Search for the cell housing the specified text and yield its (x, y) center coordinate. 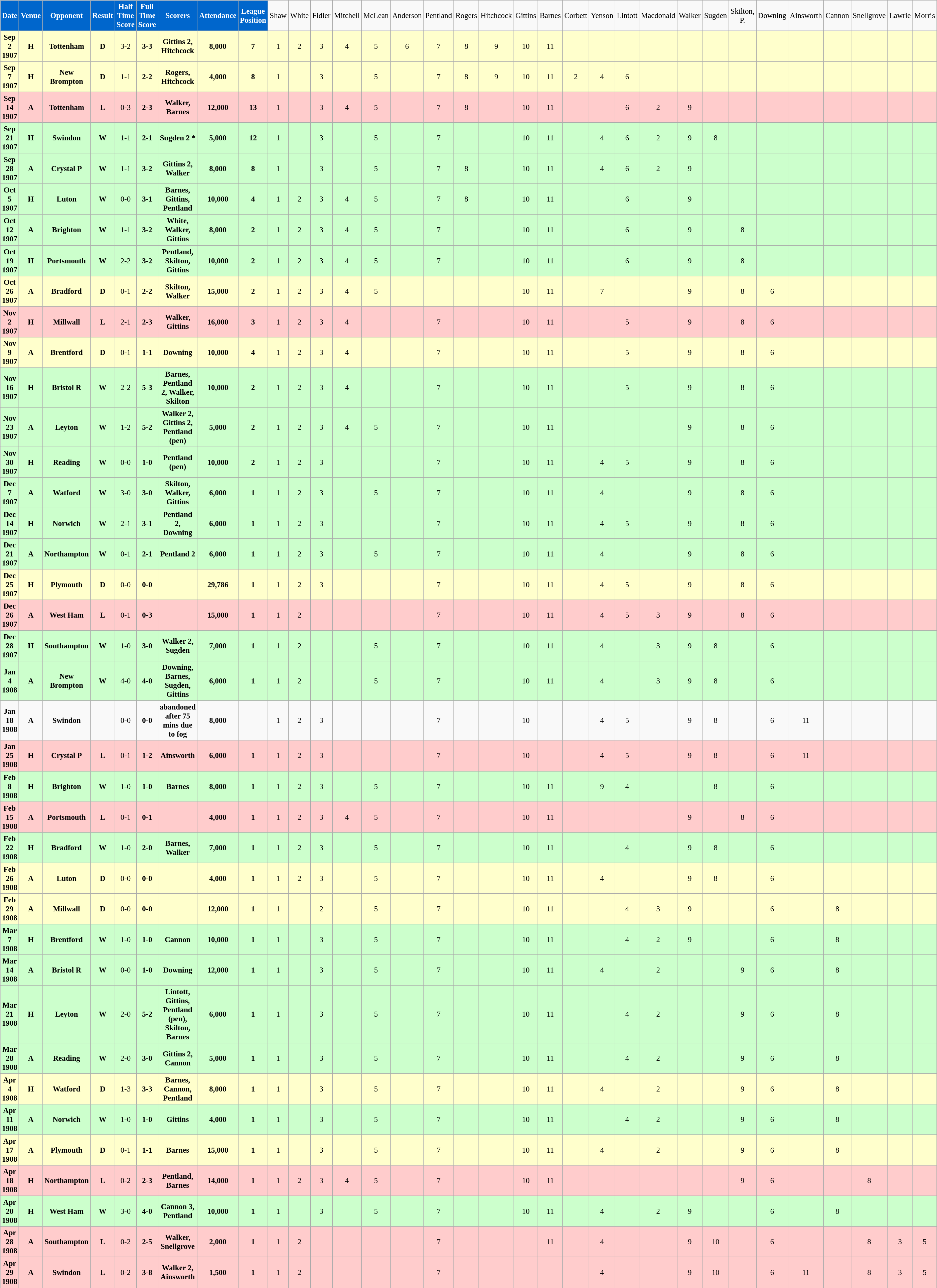
Lintott, Gittins, Pentland (pen), Skilton, Barnes (178, 1014)
Lawrie (900, 16)
Sep 28 1907 (10, 169)
Half Time Score (126, 16)
Nov 2 1907 (10, 322)
Pentland (439, 16)
Apr 11 1908 (10, 1120)
2-5 (147, 1242)
Barnes, Pentland 2, Walker, Skilton (178, 388)
Walker, Snellgrove (178, 1242)
Walker 2, Sugden (178, 646)
Barnes, Walker (178, 848)
Jan 4 1908 (10, 681)
Nov 9 1907 (10, 352)
Walker 2, Gittins 2, Pentland (pen) (178, 427)
Feb 15 1908 (10, 817)
Pentland (pen) (178, 462)
Pentland 2 (178, 554)
Full Time Score (147, 16)
12 (253, 138)
Feb 26 1908 (10, 878)
Apr 4 1908 (10, 1089)
Snellgrove (869, 16)
Pentland, Skilton, Gittins (178, 261)
Attendance (218, 16)
Feb 8 1908 (10, 786)
Gittins 2, Hitchcock (178, 46)
Walker 2, Ainsworth (178, 1273)
Mar 21 1908 (10, 1014)
16,000 (218, 322)
Oct 12 1907 (10, 230)
Lintott (627, 16)
Barnes, Cannon, Pentland (178, 1089)
Jan 25 1908 (10, 756)
Date (10, 16)
Macdonald (658, 16)
abandoned after 75 mins due to fog (178, 721)
Mar 7 1908 (10, 939)
5-3 (147, 388)
Morris (925, 16)
Oct 19 1907 (10, 261)
1,500 (218, 1273)
White, Walker, Gittins (178, 230)
Skilton, P. (743, 16)
Apr 28 1908 (10, 1242)
Nov 23 1907 (10, 427)
McLean (376, 16)
Sep 14 1907 (10, 108)
Dec 21 1907 (10, 554)
Scorers (178, 16)
Walker, Barnes (178, 108)
Apr 18 1908 (10, 1181)
Dec 26 1907 (10, 615)
Yenson (602, 16)
League Position (253, 16)
Sep 2 1907 (10, 46)
Shaw (278, 16)
Walker, Gittins (178, 322)
Apr 29 1908 (10, 1273)
29,786 (218, 585)
Dec 28 1907 (10, 646)
Sugden (716, 16)
3-8 (147, 1273)
Pentland 2, Downing (178, 523)
Feb 22 1908 (10, 848)
14,000 (218, 1181)
Mitchell (347, 16)
13 (253, 108)
1-3 (126, 1089)
Apr 20 1908 (10, 1211)
Skilton, Walker (178, 291)
Sugden 2 * (178, 138)
Opponent (66, 16)
Dec 14 1907 (10, 523)
Corbett (576, 16)
Oct 26 1907 (10, 291)
Pentland, Barnes (178, 1181)
Fidler (321, 16)
Walker (690, 16)
Hitchcock (496, 16)
Mar 28 1908 (10, 1058)
Cannon 3, Pentland (178, 1211)
2,000 (218, 1242)
Rogers (466, 16)
Rogers, Hitchcock (178, 77)
Mar 14 1908 (10, 970)
White (299, 16)
Jan 18 1908 (10, 721)
Skilton, Walker, Gittins (178, 493)
Gittins 2, Walker (178, 169)
Nov 16 1907 (10, 388)
Anderson (407, 16)
Oct 5 1907 (10, 199)
Dec 7 1907 (10, 493)
Nov 30 1907 (10, 462)
Apr 17 1908 (10, 1150)
Result (103, 16)
Feb 29 1908 (10, 909)
Downing, Barnes, Sugden, Gittins (178, 681)
Barnes, Gittins, Pentland (178, 199)
Gittins 2, Cannon (178, 1058)
Sep 7 1907 (10, 77)
Venue (31, 16)
Dec 25 1907 (10, 585)
Sep 21 1907 (10, 138)
